Detect which cell encompasses the target text, then output its (X, Y) center coordinate. 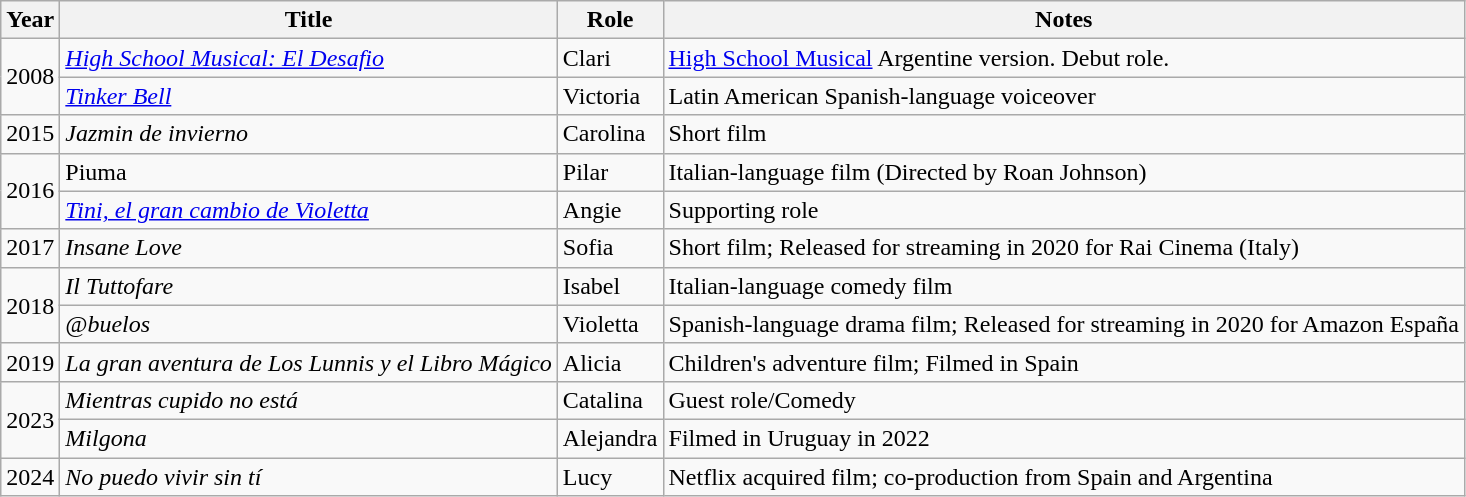
@buelos (309, 324)
2015 (30, 134)
Milgona (309, 438)
La gran aventura de Los Lunnis y el Libro Mágico (309, 362)
Guest role/Comedy (1064, 400)
2017 (30, 248)
Clari (610, 58)
Role (610, 20)
High School Musical: El Desafio (309, 58)
Jazmin de invierno (309, 134)
Year (30, 20)
Catalina (610, 400)
Short film (1064, 134)
Mientras cupido no está (309, 400)
2024 (30, 477)
2018 (30, 305)
Title (309, 20)
No puedo vivir sin tí (309, 477)
Isabel (610, 286)
2023 (30, 419)
Children's adventure film; Filmed in Spain (1064, 362)
Italian-language film (Directed by Roan Johnson) (1064, 172)
Insane Love (309, 248)
Italian-language comedy film (1064, 286)
Alejandra (610, 438)
Sofia (610, 248)
Filmed in Uruguay in 2022 (1064, 438)
Tini, el gran cambio de Violetta (309, 210)
Notes (1064, 20)
Il Tuttofare (309, 286)
Supporting role (1064, 210)
Latin American Spanish-language voiceover (1064, 96)
2019 (30, 362)
Victoria (610, 96)
2016 (30, 191)
Violetta (610, 324)
Lucy (610, 477)
2008 (30, 77)
Short film; Released for streaming in 2020 for Rai Cinema (Italy) (1064, 248)
Alicia (610, 362)
Pilar (610, 172)
Carolina (610, 134)
Spanish-language drama film; Released for streaming in 2020 for Amazon España (1064, 324)
Netflix acquired film; co-production from Spain and Argentina (1064, 477)
High School Musical Argentine version. Debut role. (1064, 58)
Angie (610, 210)
Tinker Bell (309, 96)
Piuma (309, 172)
